Search for the cell housing the specified text and yield its (x, y) center coordinate. 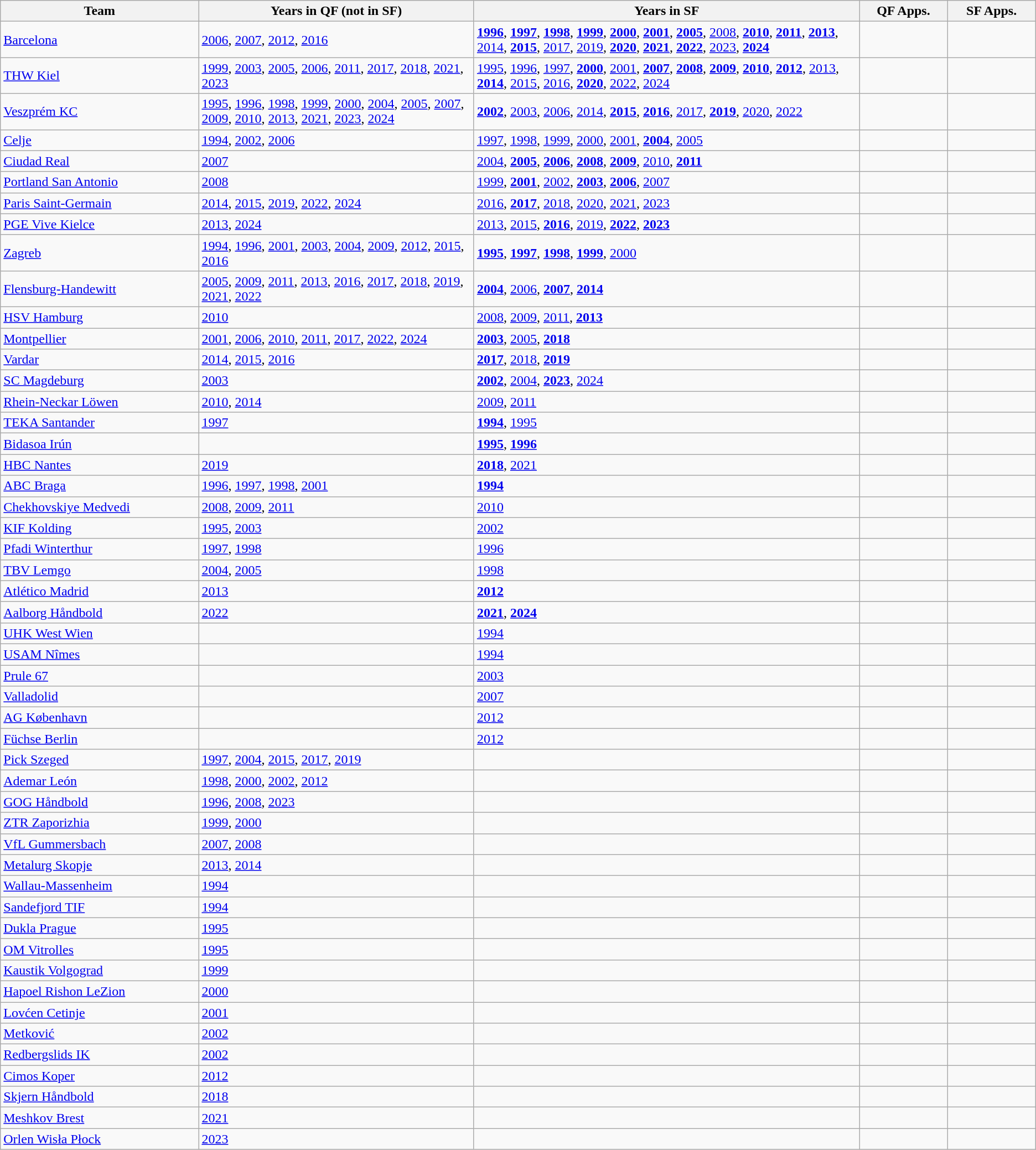
ABC Braga (100, 486)
2002, 2003, 2006, 2014, 2015, 2016, 2017, 2019, 2020, 2022 (666, 112)
1995, 1996 (666, 444)
1994, 1995 (666, 423)
1995, 2003 (336, 528)
Lovćen Cetinje (100, 1012)
2006, 2007, 2012, 2016 (336, 40)
Metalurg Skopje (100, 865)
ZTR Zaporizhia (100, 823)
Valladolid (100, 697)
1997, 2004, 2015, 2017, 2019 (336, 760)
HSV Hamburg (100, 317)
Chekhovskiye Medvedi (100, 507)
VfL Gummersbach (100, 844)
Zagreb (100, 252)
1996, 2008, 2023 (336, 802)
1999, 2003, 2005, 2006, 2011, 2017, 2018, 2021, 2023 (336, 75)
1998 (666, 570)
2001 (336, 1012)
2014, 2015, 2019, 2022, 2024 (336, 203)
Prule 67 (100, 676)
Hapoel Rishon LeZion (100, 991)
Skjern Håndbold (100, 1097)
TBV Lemgo (100, 570)
2016, 2017, 2018, 2020, 2021, 2023 (666, 203)
2003, 2005, 2018 (666, 338)
2018 (336, 1097)
2004, 2006, 2007, 2014 (666, 289)
Ademar León (100, 781)
2008 (336, 182)
KIF Kolding (100, 528)
Pick Szeged (100, 760)
Team (100, 11)
Paris Saint-Germain (100, 203)
2013 (336, 591)
QF Apps. (903, 11)
2013, 2024 (336, 224)
OM Vitrolles (100, 949)
Pfadi Winterthur (100, 549)
Montpellier (100, 338)
2017, 2018, 2019 (666, 360)
Ciudad Real (100, 161)
1994, 1996, 2001, 2003, 2004, 2009, 2012, 2015, 2016 (336, 252)
Bidasoa Irún (100, 444)
Celje (100, 140)
1997 (336, 423)
2001, 2006, 2010, 2011, 2017, 2022, 2024 (336, 338)
AG København (100, 718)
2019 (336, 465)
Meshkov Brest (100, 1118)
2022 (336, 612)
2004, 2005 (336, 570)
1998, 2000, 2002, 2012 (336, 781)
2009, 2011 (666, 402)
Kaustik Volgograd (100, 970)
SC Magdeburg (100, 381)
Cimos Koper (100, 1076)
2007, 2008 (336, 844)
1995, 1996, 1998, 1999, 2000, 2004, 2005, 2007, 2009, 2010, 2013, 2021, 2023, 2024 (336, 112)
2005, 2009, 2011, 2013, 2016, 2017, 2018, 2019, 2021, 2022 (336, 289)
1995, 1996, 1997, 2000, 2001, 2007, 2008, 2009, 2010, 2012, 2013, 2014, 2015, 2016, 2020, 2022, 2024 (666, 75)
Veszprém KC (100, 112)
GOG Håndbold (100, 802)
2014, 2015, 2016 (336, 360)
TEKA Santander (100, 423)
2018, 2021 (666, 465)
1999 (336, 970)
Vardar (100, 360)
Atlético Madrid (100, 591)
1996, 1997, 1998, 2001 (336, 486)
1995, 1997, 1998, 1999, 2000 (666, 252)
1999, 2001, 2002, 2003, 2006, 2007 (666, 182)
Füchse Berlin (100, 739)
HBC Nantes (100, 465)
Rhein-Neckar Löwen (100, 402)
1996, 1997, 1998, 1999, 2000, 2001, 2005, 2008, 2010, 2011, 2013, 2014, 2015, 2017, 2019, 2020, 2021, 2022, 2023, 2024 (666, 40)
2008, 2009, 2011 (336, 507)
Wallau-Massenheim (100, 886)
2008, 2009, 2011, 2013 (666, 317)
Years in SF (666, 11)
Years in QF (not in SF) (336, 11)
USAM Nîmes (100, 654)
2021 (336, 1118)
Sandefjord TIF (100, 907)
SF Apps. (992, 11)
2000 (336, 991)
UHK West Wien (100, 633)
THW Kiel (100, 75)
2021, 2024 (666, 612)
Aalborg Håndbold (100, 612)
1999, 2000 (336, 823)
2002, 2004, 2023, 2024 (666, 381)
2010, 2014 (336, 402)
Dukla Prague (100, 928)
1996 (666, 549)
Metković (100, 1034)
Redbergslids IK (100, 1055)
PGE Vive Kielce (100, 224)
Barcelona (100, 40)
2013, 2014 (336, 865)
2013, 2015, 2016, 2019, 2022, 2023 (666, 224)
2004, 2005, 2006, 2008, 2009, 2010, 2011 (666, 161)
2023 (336, 1139)
Portland San Antonio (100, 182)
1997, 1998 (336, 549)
Flensburg-Handewitt (100, 289)
Orlen Wisła Płock (100, 1139)
1997, 1998, 1999, 2000, 2001, 2004, 2005 (666, 140)
1994, 2002, 2006 (336, 140)
